Pinpoint the cell where the given text exists, returning its (x, y) midpoint coordinate. 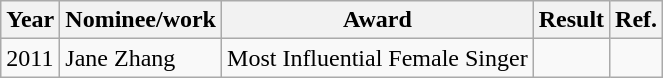
Result (571, 20)
Most Influential Female Singer (378, 58)
Ref. (636, 20)
Jane Zhang (141, 58)
2011 (30, 58)
Year (30, 20)
Nominee/work (141, 20)
Award (378, 20)
